Find where the given text appears and provide that cell's center as (x, y) coordinate. 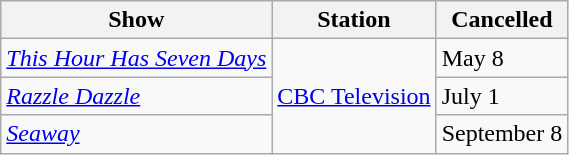
July 1 (502, 96)
Show (136, 20)
Razzle Dazzle (136, 96)
This Hour Has Seven Days (136, 58)
September 8 (502, 134)
Cancelled (502, 20)
May 8 (502, 58)
Seaway (136, 134)
CBC Television (354, 96)
Station (354, 20)
